For the text-containing cell, return its midpoint in [X, Y] coordinate format. 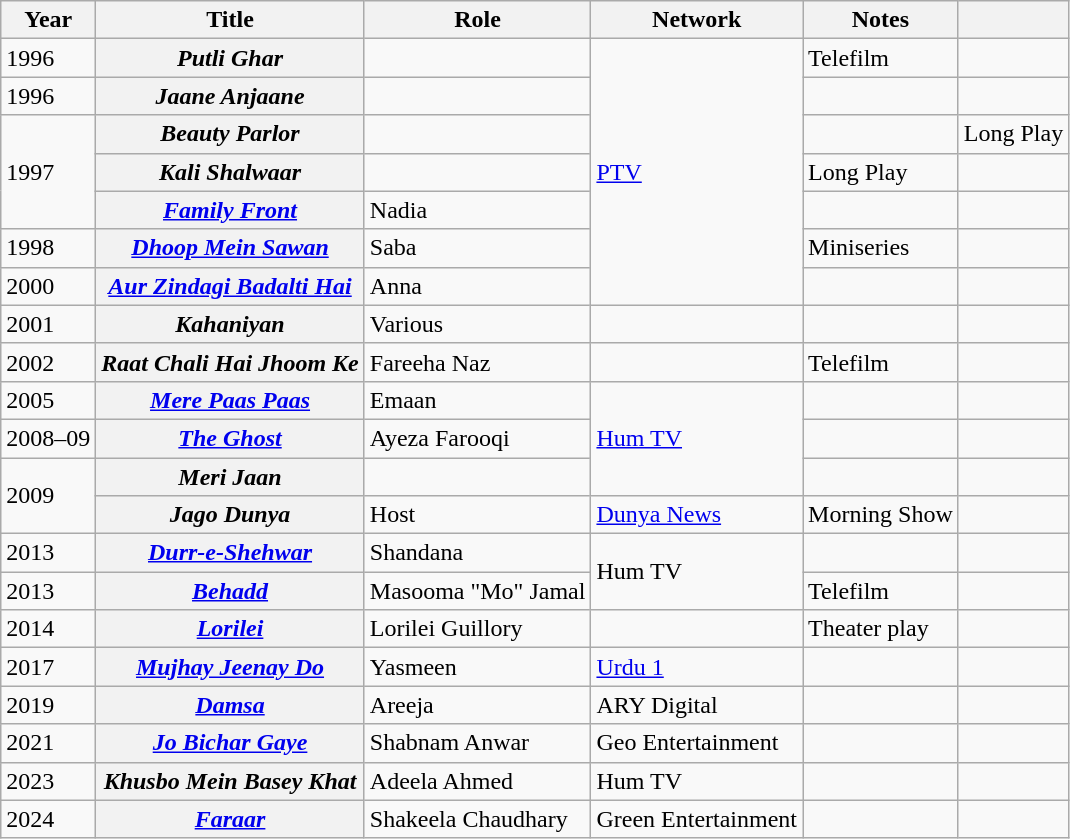
Emaan [478, 400]
Jago Dunya [230, 515]
Nadia [478, 210]
Putli Ghar [230, 58]
2017 [48, 667]
2005 [48, 400]
ARY Digital [697, 705]
Green Entertainment [697, 819]
2023 [48, 781]
1997 [48, 172]
Role [478, 20]
Fareeha Naz [478, 362]
Lorilei [230, 629]
1998 [48, 248]
Dunya News [697, 515]
Mere Paas Paas [230, 400]
PTV [697, 172]
Saba [478, 248]
2009 [48, 496]
Adeela Ahmed [478, 781]
Khusbo Mein Basey Khat [230, 781]
Anna [478, 286]
2019 [48, 705]
Network [697, 20]
Aur Zindagi Badalti Hai [230, 286]
Durr-e-Shehwar [230, 553]
Lorilei Guillory [478, 629]
2014 [48, 629]
Jaane Anjaane [230, 96]
Areeja [478, 705]
Host [478, 515]
Urdu 1 [697, 667]
Geo Entertainment [697, 743]
Miniseries [881, 248]
2008–09 [48, 438]
Dhoop Mein Sawan [230, 248]
Beauty Parlor [230, 134]
Damsa [230, 705]
2024 [48, 819]
Ayeza Farooqi [478, 438]
Jo Bichar Gaye [230, 743]
2001 [48, 324]
Shandana [478, 553]
Various [478, 324]
Meri Jaan [230, 477]
Notes [881, 20]
Raat Chali Hai Jhoom Ke [230, 362]
Year [48, 20]
Morning Show [881, 515]
Theater play [881, 629]
Masooma "Mo" Jamal [478, 591]
Yasmeen [478, 667]
Shabnam Anwar [478, 743]
Title [230, 20]
Kali Shalwaar [230, 172]
2000 [48, 286]
Family Front [230, 210]
Faraar [230, 819]
2021 [48, 743]
The Ghost [230, 438]
Shakeela Chaudhary [478, 819]
Kahaniyan [230, 324]
Behadd [230, 591]
2002 [48, 362]
Mujhay Jeenay Do [230, 667]
